Determine the [x, y] coordinate at the center of the cell enclosing the given text.  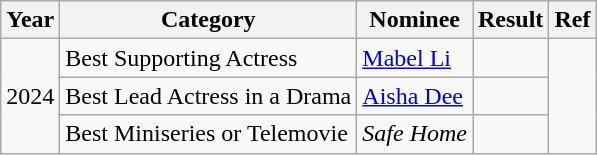
Year [30, 20]
Result [510, 20]
Best Miniseries or Telemovie [208, 134]
Safe Home [415, 134]
Aisha Dee [415, 96]
Best Supporting Actress [208, 58]
Ref [572, 20]
Best Lead Actress in a Drama [208, 96]
Category [208, 20]
Nominee [415, 20]
Mabel Li [415, 58]
2024 [30, 96]
